Search for the cell housing the specified text and yield its [x, y] center coordinate. 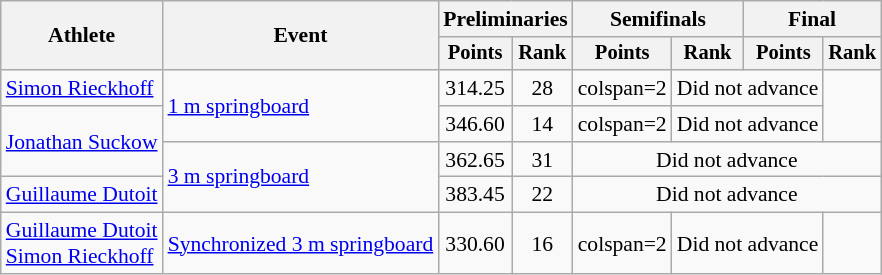
Semifinals [658, 19]
362.65 [475, 160]
3 m springboard [301, 178]
Athlete [82, 36]
383.45 [475, 195]
346.60 [475, 124]
14 [542, 124]
31 [542, 160]
1 m springboard [301, 106]
Synchronized 3 m springboard [301, 244]
Simon Rieckhoff [82, 88]
16 [542, 244]
330.60 [475, 244]
Guillaume DutoitSimon Rieckhoff [82, 244]
Jonathan Suckow [82, 142]
Guillaume Dutoit [82, 195]
28 [542, 88]
Preliminaries [505, 19]
314.25 [475, 88]
Final [812, 19]
Event [301, 36]
22 [542, 195]
